Provide the [X, Y] coordinate of the cell's center where the given text is located.  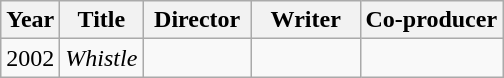
Co-producer [432, 20]
Whistle [102, 58]
Year [30, 20]
Title [102, 20]
Writer [306, 20]
2002 [30, 58]
Director [198, 20]
